Identify which cell holds the provided text, then report its [X, Y] central coordinate. 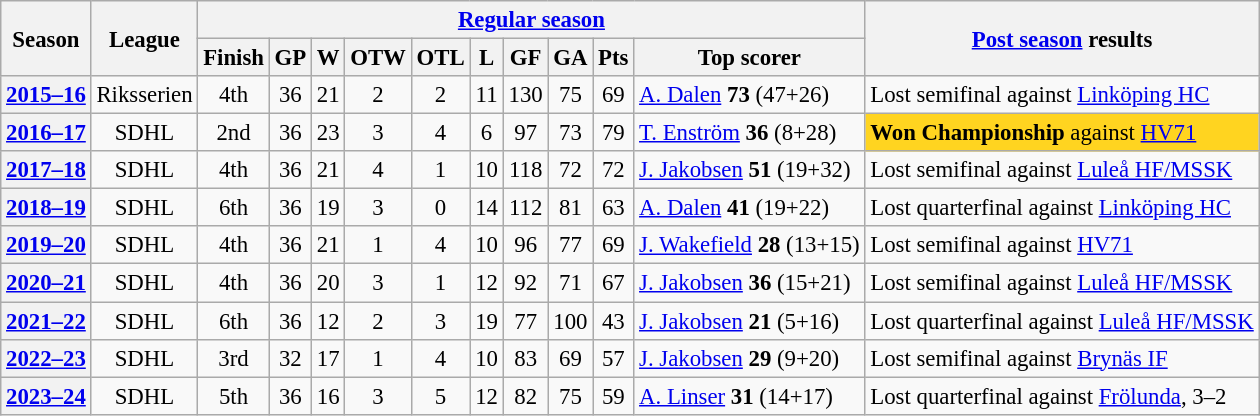
5th [234, 396]
2016–17 [46, 133]
59 [614, 396]
20 [328, 283]
118 [526, 170]
2023–24 [46, 396]
112 [526, 208]
A. Linser 31 (14+17) [750, 396]
League [144, 38]
OTW [378, 58]
83 [526, 358]
97 [526, 133]
2015–16 [46, 95]
2020–21 [46, 283]
Finish [234, 58]
79 [614, 133]
100 [570, 321]
Lost quarterfinal against Linköping HC [1062, 208]
130 [526, 95]
73 [570, 133]
Lost semifinal against Brynäs IF [1062, 358]
GF [526, 58]
J. Jakobsen 51 (19+32) [750, 170]
Top scorer [750, 58]
71 [570, 283]
11 [486, 95]
67 [614, 283]
J. Jakobsen 29 (9+20) [750, 358]
6 [486, 133]
GA [570, 58]
W [328, 58]
14 [486, 208]
81 [570, 208]
Lost semifinal against Linköping HC [1062, 95]
5 [440, 396]
3rd [234, 358]
32 [290, 358]
96 [526, 245]
63 [614, 208]
Lost semifinal against HV71 [1062, 245]
L [486, 58]
2022–23 [46, 358]
57 [614, 358]
2017–18 [46, 170]
43 [614, 321]
GP [290, 58]
Lost quarterfinal against Luleå HF/MSSK [1062, 321]
92 [526, 283]
A. Dalen 73 (47+26) [750, 95]
J. Jakobsen 21 (5+16) [750, 321]
Riksserien [144, 95]
Lost quarterfinal against Frölunda, 3–2 [1062, 396]
OTL [440, 58]
Post season results [1062, 38]
T. Enström 36 (8+28) [750, 133]
2018–19 [46, 208]
17 [328, 358]
23 [328, 133]
Won Championship against HV71 [1062, 133]
2021–22 [46, 321]
2nd [234, 133]
J. Wakefield 28 (13+15) [750, 245]
0 [440, 208]
A. Dalen 41 (19+22) [750, 208]
2019–20 [46, 245]
Season [46, 38]
16 [328, 396]
J. Jakobsen 36 (15+21) [750, 283]
Regular season [532, 20]
82 [526, 396]
Pts [614, 58]
